Scan for the cell matching the given text and deliver its [x, y] coordinate at center. 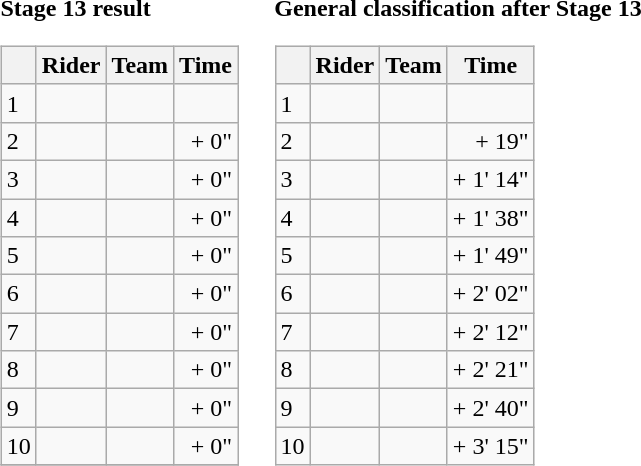
+ 1' 38" [490, 217]
+ 1' 14" [490, 179]
+ 19" [490, 141]
+ 2' 02" [490, 294]
+ 2' 40" [490, 408]
+ 2' 21" [490, 370]
+ 2' 12" [490, 332]
+ 3' 15" [490, 446]
+ 1' 49" [490, 256]
